Output the (x, y) coordinate of the center of the cell containing the given text.  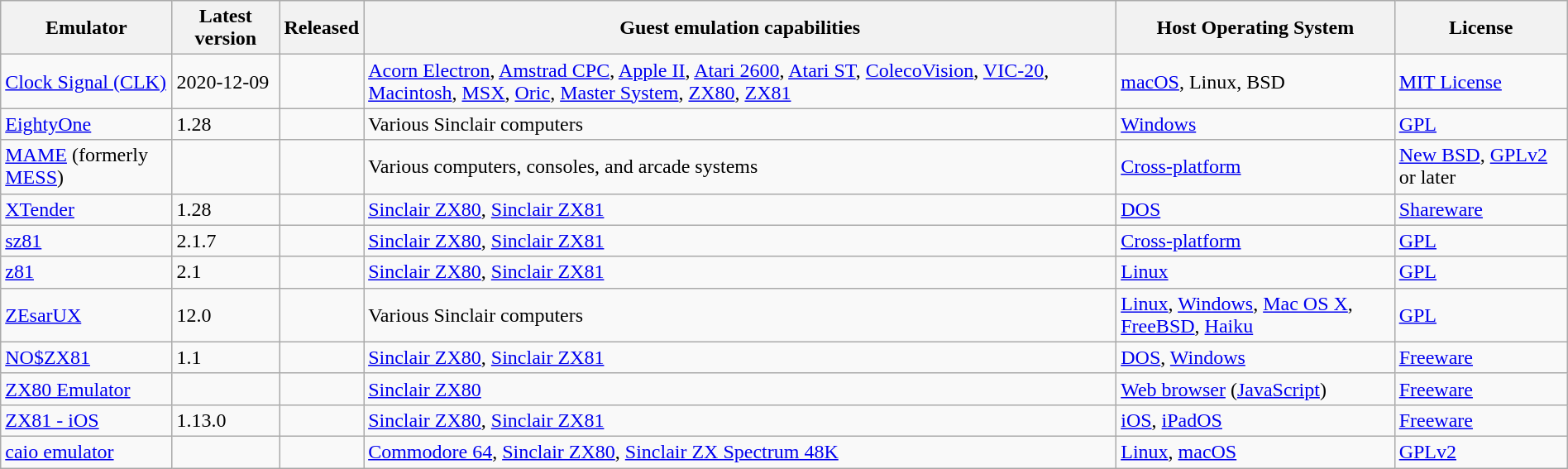
caio emulator (86, 452)
12.0 (226, 314)
GPLv2 (1480, 452)
NO$ZX81 (86, 357)
Commodore 64, Sinclair ZX80, Sinclair ZX Spectrum 48K (740, 452)
Acorn Electron, Amstrad CPC, Apple II, Atari 2600, Atari ST, ColecoVision, VIC-20, Macintosh, MSX, Oric, Master System, ZX80, ZX81 (740, 81)
Emulator (86, 28)
Latest version (226, 28)
iOS, iPadOS (1255, 420)
Windows (1255, 124)
Guest emulation capabilities (740, 28)
Released (322, 28)
Linux, macOS (1255, 452)
New BSD, GPLv2 or later (1480, 167)
DOS, Windows (1255, 357)
XTender (86, 209)
2020-12-09 (226, 81)
DOS (1255, 209)
macOS, Linux, BSD (1255, 81)
MAME (formerly MESS) (86, 167)
1.1 (226, 357)
Clock Signal (CLK) (86, 81)
Web browser (JavaScript) (1255, 389)
z81 (86, 272)
ZX80 Emulator (86, 389)
sz81 (86, 241)
License (1480, 28)
Linux (1255, 272)
Sinclair ZX80 (740, 389)
Linux, Windows, Mac OS X, FreeBSD, Haiku (1255, 314)
ZEsarUX (86, 314)
1.13.0 (226, 420)
Various computers, consoles, and arcade systems (740, 167)
EightyOne (86, 124)
MIT License (1480, 81)
2.1 (226, 272)
2.1.7 (226, 241)
Host Operating System (1255, 28)
Shareware (1480, 209)
ZX81 - iOS (86, 420)
